Identify which cell holds the provided text, then report its [x, y] central coordinate. 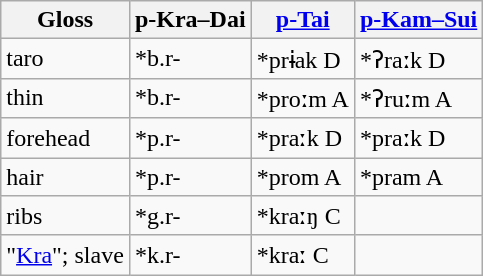
"Kra"; slave [66, 255]
*ʔraːk D [418, 59]
*ʔruːm A [418, 98]
*g.r- [190, 216]
forehead [66, 138]
p-Tai [302, 20]
*proːm A [302, 98]
*pram A [418, 177]
ribs [66, 216]
*kraː C [302, 255]
hair [66, 177]
taro [66, 59]
*prɨak D [302, 59]
*prom A [302, 177]
*kraːŋ C [302, 216]
p-Kam–Sui [418, 20]
Gloss [66, 20]
*k.r- [190, 255]
thin [66, 98]
p-Kra–Dai [190, 20]
